Return the (x, y) coordinate for the center point of the cell that contains the specified text.  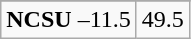
49.5 (162, 20)
NCSU –11.5 (69, 20)
